Capture the cell that displays the provided text and extract its [x, y] central coordinate. 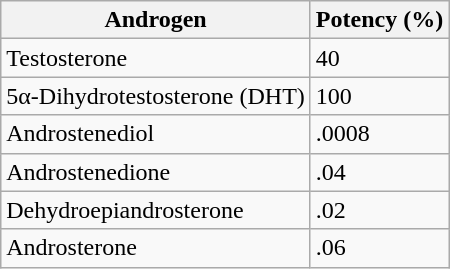
Androgen [156, 20]
Androsterone [156, 248]
Testosterone [156, 58]
.0008 [379, 134]
.06 [379, 248]
100 [379, 96]
5α-Dihydrotestosterone (DHT) [156, 96]
Potency (%) [379, 20]
Androstenediol [156, 134]
Androstenedione [156, 172]
.04 [379, 172]
Dehydroepiandrosterone [156, 210]
40 [379, 58]
.02 [379, 210]
